From the cell containing the given text, extract its center point as [x, y] coordinate. 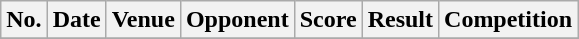
No. [24, 20]
Competition [508, 20]
Opponent [237, 20]
Venue [143, 20]
Result [400, 20]
Date [76, 20]
Score [328, 20]
